For the text-containing cell, return its midpoint in [X, Y] coordinate format. 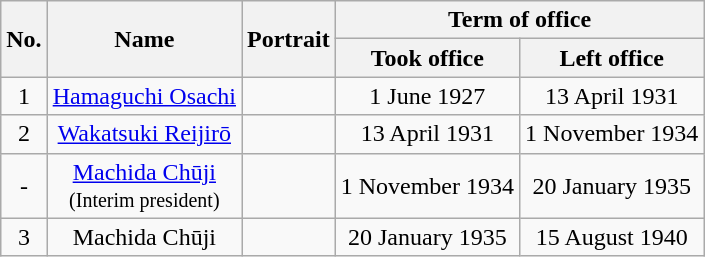
Name [144, 39]
Left office [612, 58]
No. [24, 39]
Machida Chūji [144, 237]
Machida Chūji(Interim president) [144, 186]
3 [24, 237]
- [24, 186]
Portrait [289, 39]
2 [24, 134]
Wakatsuki Reijirō [144, 134]
15 August 1940 [612, 237]
1 [24, 96]
Hamaguchi Osachi [144, 96]
1 June 1927 [427, 96]
Term of office [520, 20]
Took office [427, 58]
